Find where the given text appears and provide that cell's center as [x, y] coordinate. 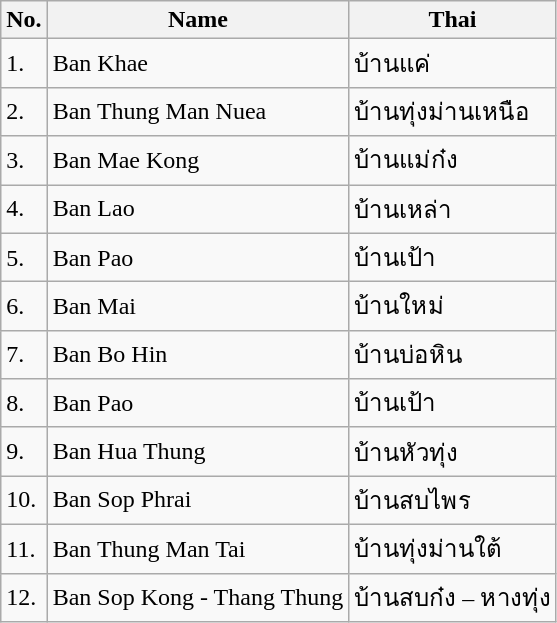
บ้านบ่อหิน [453, 354]
บ้านหัวทุ่ง [453, 452]
บ้านสบไพร [453, 500]
Ban Mae Kong [198, 160]
1. [24, 64]
บ้านทุ่งม่านเหนือ [453, 112]
บ้านแค่ [453, 64]
บ้านแม่ก๋ง [453, 160]
2. [24, 112]
8. [24, 404]
12. [24, 598]
No. [24, 20]
Ban Sop Kong - Thang Thung [198, 598]
Ban Thung Man Tai [198, 548]
4. [24, 208]
Ban Mai [198, 306]
Ban Sop Phrai [198, 500]
Ban Bo Hin [198, 354]
3. [24, 160]
9. [24, 452]
Name [198, 20]
บ้านสบก๋ง – หางทุ่ง [453, 598]
11. [24, 548]
บ้านทุ่งม่านใต้ [453, 548]
Ban Thung Man Nuea [198, 112]
Ban Khae [198, 64]
บ้านเหล่า [453, 208]
5. [24, 258]
10. [24, 500]
บ้านใหม่ [453, 306]
Thai [453, 20]
7. [24, 354]
Ban Lao [198, 208]
Ban Hua Thung [198, 452]
6. [24, 306]
